Search for the cell housing the specified text and yield its [X, Y] center coordinate. 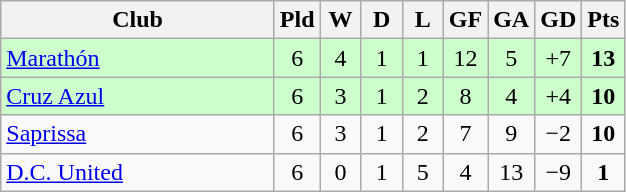
Marathón [138, 58]
0 [340, 172]
D.C. United [138, 172]
D [382, 20]
GF [465, 20]
Pld [297, 20]
+4 [558, 96]
Club [138, 20]
+7 [558, 58]
12 [465, 58]
GD [558, 20]
L [422, 20]
8 [465, 96]
−2 [558, 134]
−9 [558, 172]
Cruz Azul [138, 96]
7 [465, 134]
W [340, 20]
9 [512, 134]
GA [512, 20]
Pts [604, 20]
Saprissa [138, 134]
